Scan for the cell matching the given text and deliver its [x, y] coordinate at center. 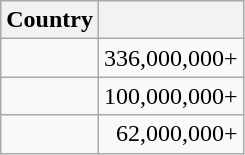
Country [50, 20]
100,000,000+ [170, 96]
62,000,000+ [170, 134]
336,000,000+ [170, 58]
